Search for the cell housing the specified text and yield its [x, y] center coordinate. 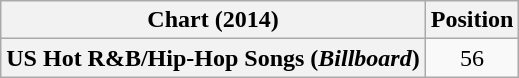
Position [472, 20]
US Hot R&B/Hip-Hop Songs (Billboard) [213, 58]
56 [472, 58]
Chart (2014) [213, 20]
